Find where the given text appears and provide that cell's center as [X, Y] coordinate. 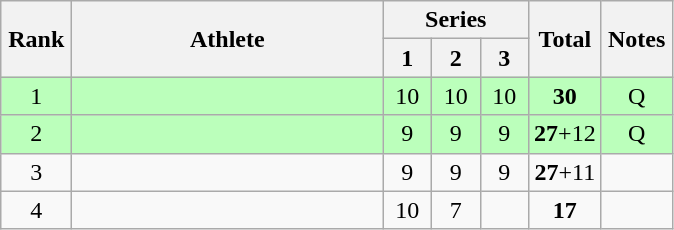
27+12 [566, 134]
Rank [36, 39]
Notes [636, 39]
Total [566, 39]
17 [566, 210]
27+11 [566, 172]
Series [456, 20]
7 [456, 210]
30 [566, 96]
Athlete [228, 39]
4 [36, 210]
